Extract the [x, y] coordinate from the center of the cell holding the provided text.  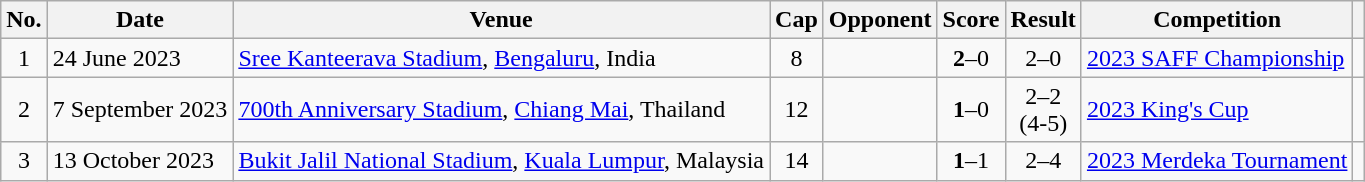
8 [797, 58]
2 [24, 110]
2023 SAFF Championship [1217, 58]
1–1 [971, 161]
2–2(4-5) [1043, 110]
12 [797, 110]
Competition [1217, 20]
24 June 2023 [140, 58]
Score [971, 20]
Venue [502, 20]
Cap [797, 20]
Date [140, 20]
2–4 [1043, 161]
1 [24, 58]
14 [797, 161]
1–0 [971, 110]
Opponent [880, 20]
Result [1043, 20]
2023 Merdeka Tournament [1217, 161]
7 September 2023 [140, 110]
13 October 2023 [140, 161]
Bukit Jalil National Stadium, Kuala Lumpur, Malaysia [502, 161]
Sree Kanteerava Stadium, Bengaluru, India [502, 58]
3 [24, 161]
2023 King's Cup [1217, 110]
No. [24, 20]
700th Anniversary Stadium, Chiang Mai, Thailand [502, 110]
